Return the [x, y] coordinate for the center point of the cell that contains the specified text.  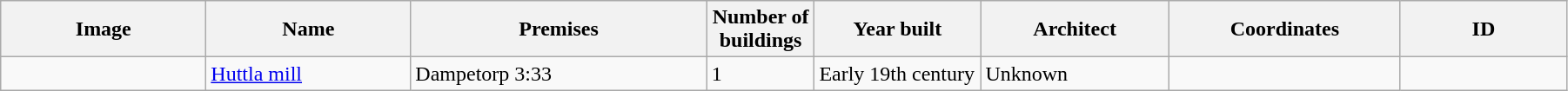
Unknown [1075, 74]
Image [104, 29]
Premises [559, 29]
Year built [898, 29]
Dampetorp 3:33 [559, 74]
Coordinates [1284, 29]
1 [761, 74]
ID [1483, 29]
Early 19th century [898, 74]
Number ofbuildings [761, 29]
Architect [1075, 29]
Name [308, 29]
Huttla mill [308, 74]
